Return the [x, y] coordinate for the center point of the cell that contains the specified text.  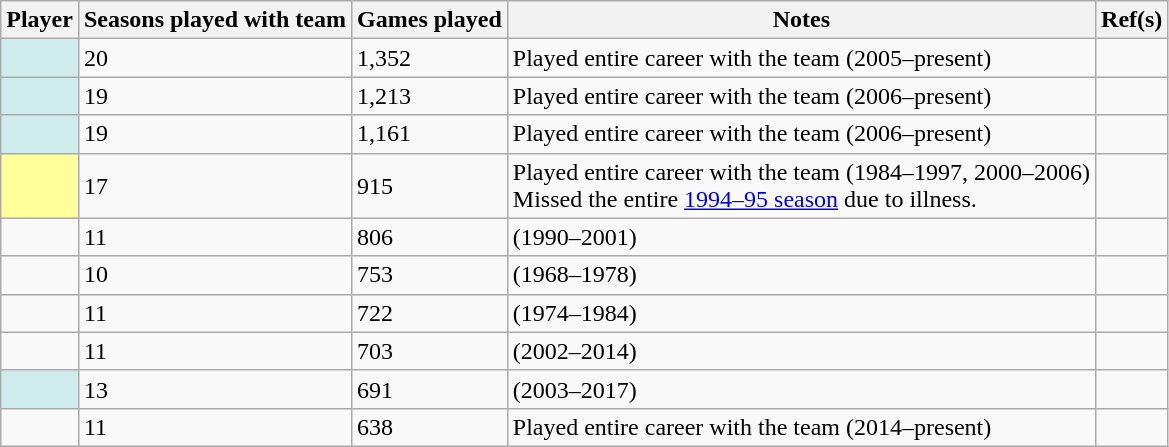
(1990–2001) [801, 237]
(2002–2014) [801, 351]
(1974–1984) [801, 313]
753 [430, 275]
Played entire career with the team (2005–present) [801, 58]
Games played [430, 20]
Player [40, 20]
20 [214, 58]
(1968–1978) [801, 275]
Ref(s) [1132, 20]
638 [430, 427]
1,213 [430, 96]
17 [214, 186]
13 [214, 389]
Played entire career with the team (1984–1997, 2000–2006)Missed the entire 1994–95 season due to illness. [801, 186]
Played entire career with the team (2014–present) [801, 427]
691 [430, 389]
703 [430, 351]
1,161 [430, 134]
Notes [801, 20]
10 [214, 275]
806 [430, 237]
722 [430, 313]
Seasons played with team [214, 20]
1,352 [430, 58]
(2003–2017) [801, 389]
915 [430, 186]
